Provide the (x, y) coordinate of the cell's center where the given text is located.  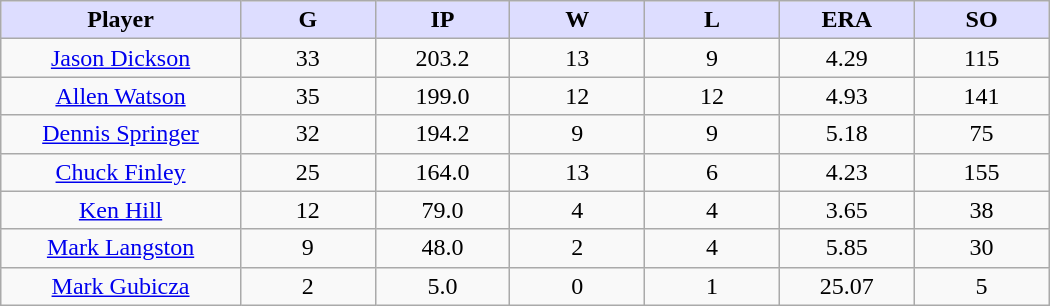
W (578, 20)
5 (982, 286)
33 (308, 58)
25.07 (846, 286)
35 (308, 96)
164.0 (442, 172)
203.2 (442, 58)
38 (982, 210)
155 (982, 172)
Jason Dickson (121, 58)
0 (578, 286)
4.29 (846, 58)
Ken Hill (121, 210)
G (308, 20)
L (712, 20)
79.0 (442, 210)
115 (982, 58)
Allen Watson (121, 96)
Mark Langston (121, 248)
30 (982, 248)
SO (982, 20)
6 (712, 172)
199.0 (442, 96)
5.85 (846, 248)
1 (712, 286)
32 (308, 134)
141 (982, 96)
194.2 (442, 134)
4.23 (846, 172)
ERA (846, 20)
Player (121, 20)
Mark Gubicza (121, 286)
25 (308, 172)
5.18 (846, 134)
75 (982, 134)
Chuck Finley (121, 172)
5.0 (442, 286)
IP (442, 20)
Dennis Springer (121, 134)
48.0 (442, 248)
4.93 (846, 96)
3.65 (846, 210)
